Output the (X, Y) coordinate of the center of the cell containing the given text.  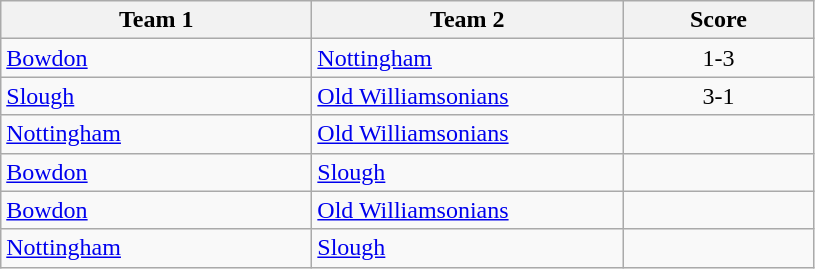
Score (718, 20)
Team 1 (156, 20)
1-3 (718, 58)
3-1 (718, 96)
Team 2 (468, 20)
